Scan for the cell matching the given text and deliver its (x, y) coordinate at center. 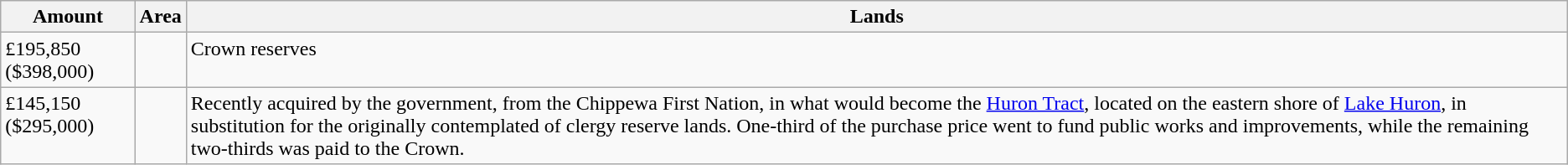
£145,150 ($295,000) (68, 126)
Amount (68, 17)
Crown reserves (876, 60)
£195,850 ($398,000) (68, 60)
Area (161, 17)
Lands (876, 17)
